Search for the cell housing the specified text and yield its (x, y) center coordinate. 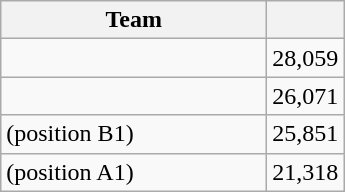
28,059 (306, 58)
26,071 (306, 96)
21,318 (306, 172)
(position A1) (134, 172)
25,851 (306, 134)
Team (134, 20)
(position B1) (134, 134)
